Search for the cell housing the specified text and yield its (X, Y) center coordinate. 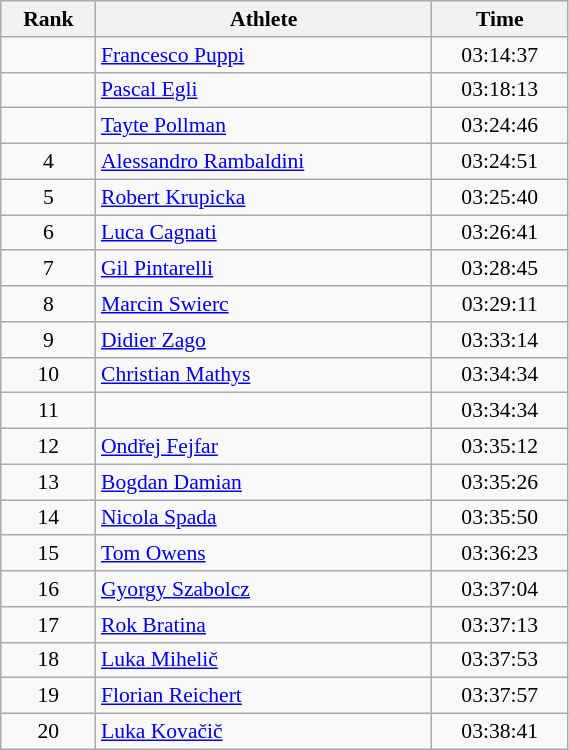
03:24:51 (500, 162)
03:26:41 (500, 233)
03:35:26 (500, 482)
14 (48, 518)
8 (48, 304)
03:36:23 (500, 554)
Gyorgy Szabolcz (264, 589)
03:35:12 (500, 447)
Florian Reichert (264, 696)
Robert Krupicka (264, 197)
03:24:46 (500, 126)
Luka Mihelič (264, 660)
20 (48, 732)
12 (48, 447)
16 (48, 589)
10 (48, 375)
03:37:53 (500, 660)
17 (48, 625)
03:38:41 (500, 732)
Rok Bratina (264, 625)
15 (48, 554)
Christian Mathys (264, 375)
9 (48, 340)
03:25:40 (500, 197)
Tayte Pollman (264, 126)
03:14:37 (500, 55)
Luca Cagnati (264, 233)
Time (500, 19)
03:37:13 (500, 625)
Marcin Swierc (264, 304)
Gil Pintarelli (264, 269)
19 (48, 696)
03:29:11 (500, 304)
4 (48, 162)
03:33:14 (500, 340)
Rank (48, 19)
Athlete (264, 19)
Luka Kovačič (264, 732)
5 (48, 197)
Tom Owens (264, 554)
03:35:50 (500, 518)
7 (48, 269)
Francesco Puppi (264, 55)
Didier Zago (264, 340)
Nicola Spada (264, 518)
03:28:45 (500, 269)
03:18:13 (500, 90)
Alessandro Rambaldini (264, 162)
03:37:57 (500, 696)
11 (48, 411)
Bogdan Damian (264, 482)
13 (48, 482)
18 (48, 660)
Ondřej Fejfar (264, 447)
Pascal Egli (264, 90)
6 (48, 233)
03:37:04 (500, 589)
